From the cell containing the given text, extract its center point as (x, y) coordinate. 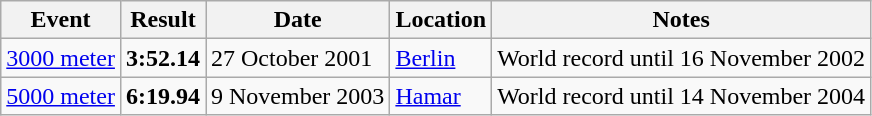
3:52.14 (162, 58)
Berlin (441, 58)
World record until 16 November 2002 (682, 58)
Notes (682, 20)
3000 meter (61, 58)
27 October 2001 (298, 58)
Hamar (441, 96)
5000 meter (61, 96)
Location (441, 20)
Result (162, 20)
6:19.94 (162, 96)
9 November 2003 (298, 96)
World record until 14 November 2004 (682, 96)
Event (61, 20)
Date (298, 20)
